Identify which cell holds the provided text, then report its (X, Y) central coordinate. 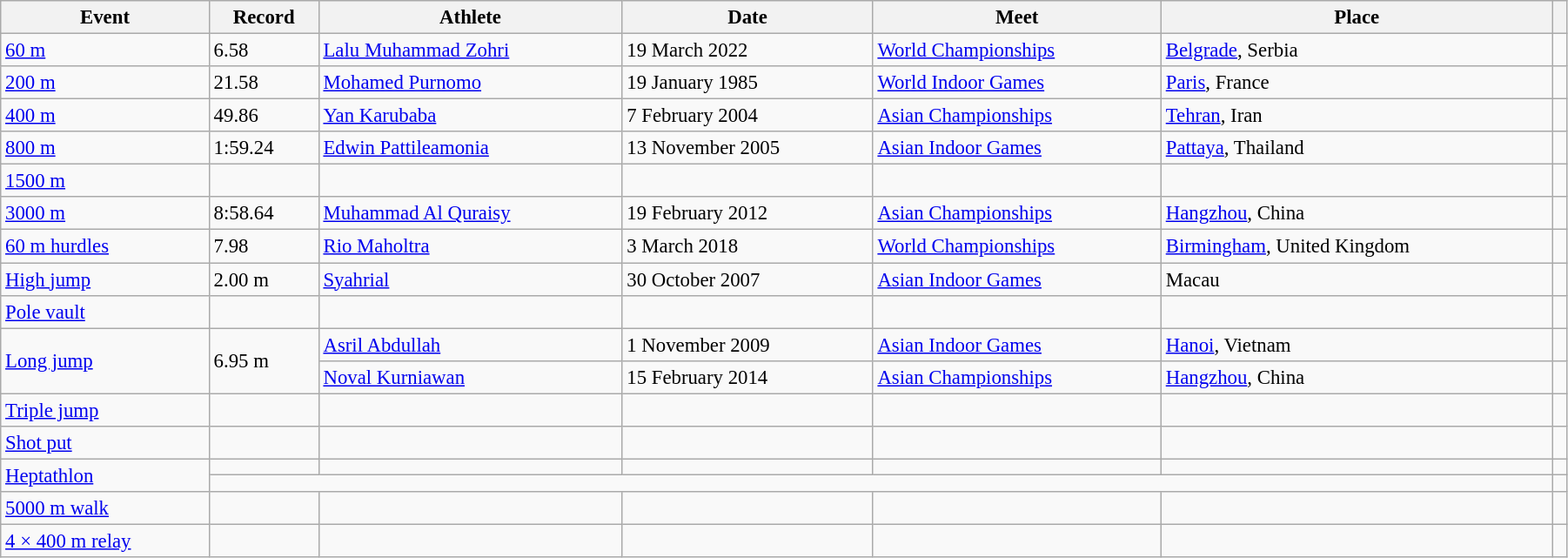
Noval Kurniawan (470, 377)
19 January 1985 (747, 83)
Heptathlon (105, 475)
Athlete (470, 17)
60 m hurdles (105, 246)
400 m (105, 116)
Place (1357, 17)
6.58 (264, 50)
30 October 2007 (747, 279)
21.58 (264, 83)
1:59.24 (264, 148)
4 × 400 m relay (105, 541)
Pole vault (105, 312)
Mohamed Purnomo (470, 83)
13 November 2005 (747, 148)
Syahrial (470, 279)
Yan Karubaba (470, 116)
2.00 m (264, 279)
Edwin Pattileamonia (470, 148)
High jump (105, 279)
5000 m walk (105, 508)
Tehran, Iran (1357, 116)
3000 m (105, 213)
19 March 2022 (747, 50)
7 February 2004 (747, 116)
Pattaya, Thailand (1357, 148)
1500 m (105, 181)
60 m (105, 50)
Event (105, 17)
Macau (1357, 279)
Date (747, 17)
Paris, France (1357, 83)
7.98 (264, 246)
49.86 (264, 116)
World Indoor Games (1016, 83)
Triple jump (105, 410)
6.95 m (264, 360)
1 November 2009 (747, 345)
Lalu Muhammad Zohri (470, 50)
3 March 2018 (747, 246)
Meet (1016, 17)
Belgrade, Serbia (1357, 50)
200 m (105, 83)
Record (264, 17)
Birmingham, United Kingdom (1357, 246)
Asril Abdullah (470, 345)
800 m (105, 148)
Muhammad Al Quraisy (470, 213)
Long jump (105, 360)
8:58.64 (264, 213)
Rio Maholtra (470, 246)
Hanoi, Vietnam (1357, 345)
15 February 2014 (747, 377)
19 February 2012 (747, 213)
Shot put (105, 443)
